From the cell containing the given text, extract its center point as [X, Y] coordinate. 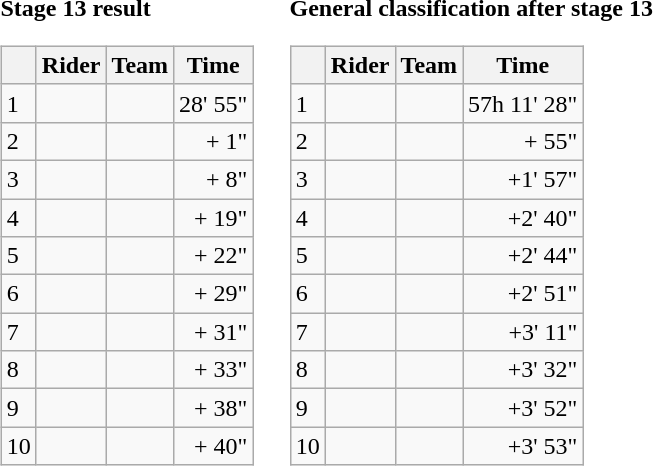
+3' 11" [523, 332]
+3' 53" [523, 446]
+ 8" [214, 179]
+ 33" [214, 370]
57h 11' 28" [523, 103]
+ 1" [214, 141]
+3' 32" [523, 370]
+2' 40" [523, 217]
+3' 52" [523, 408]
+ 31" [214, 332]
+2' 44" [523, 256]
+ 38" [214, 408]
+2' 51" [523, 294]
+ 19" [214, 217]
+ 40" [214, 446]
+ 22" [214, 256]
28' 55" [214, 103]
+ 55" [523, 141]
+1' 57" [523, 179]
+ 29" [214, 294]
